Locate the cell with the specified text and output its [x, y] center coordinate. 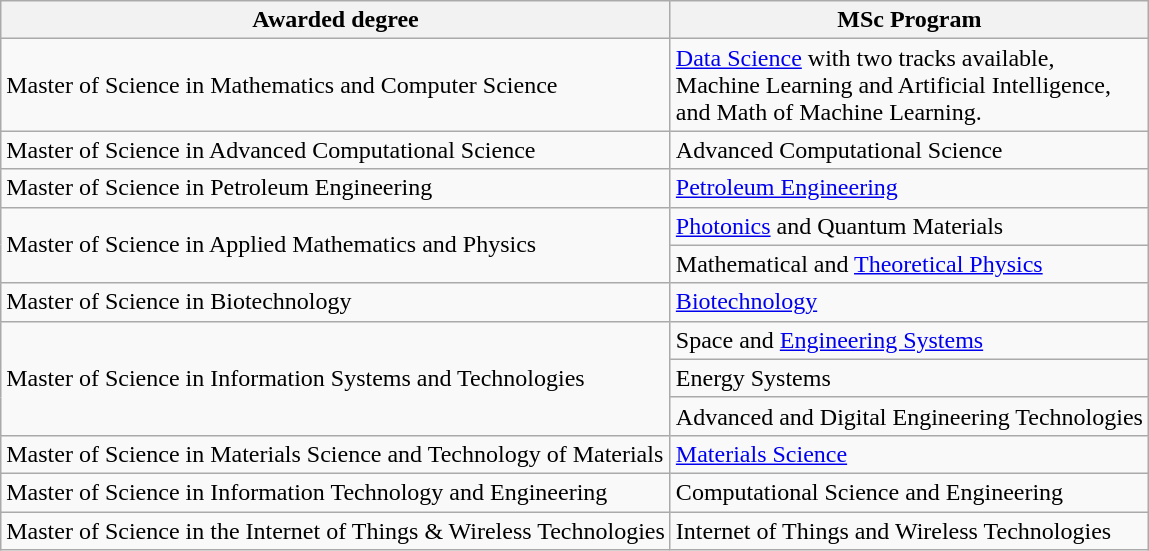
Master of Science in Information Technology and Engineering [336, 492]
Advanced and Digital Engineering Technologies [909, 416]
Petroleum Engineering [909, 188]
Master of Science in Advanced Computational Science [336, 150]
Master of Science in the Internet of Things & Wireless Technologies [336, 531]
MSc Program [909, 20]
Biotechnology [909, 302]
Master of Science in Applied Mathematics and Physics [336, 245]
Advanced Computational Science [909, 150]
Master of Science in Information Systems and Technologies [336, 378]
Computational Science and Engineering [909, 492]
Master of Science in Materials Science and Technology of Materials [336, 454]
Internet of Things and Wireless Technologies [909, 531]
Materials Science [909, 454]
Data Science with two tracks available,Machine Learning and Artificial Intelligence,and Math of Machine Learning. [909, 85]
Photonics and Quantum Materials [909, 226]
Master of Science in Petroleum Engineering [336, 188]
Master of Science in Mathematics and Computer Science [336, 85]
Energy Systems [909, 378]
Master of Science in Biotechnology [336, 302]
Mathematical and Theoretical Physics [909, 264]
Space and Engineering Systems [909, 340]
Awarded degree [336, 20]
